Find where the given text appears and provide that cell's center as [X, Y] coordinate. 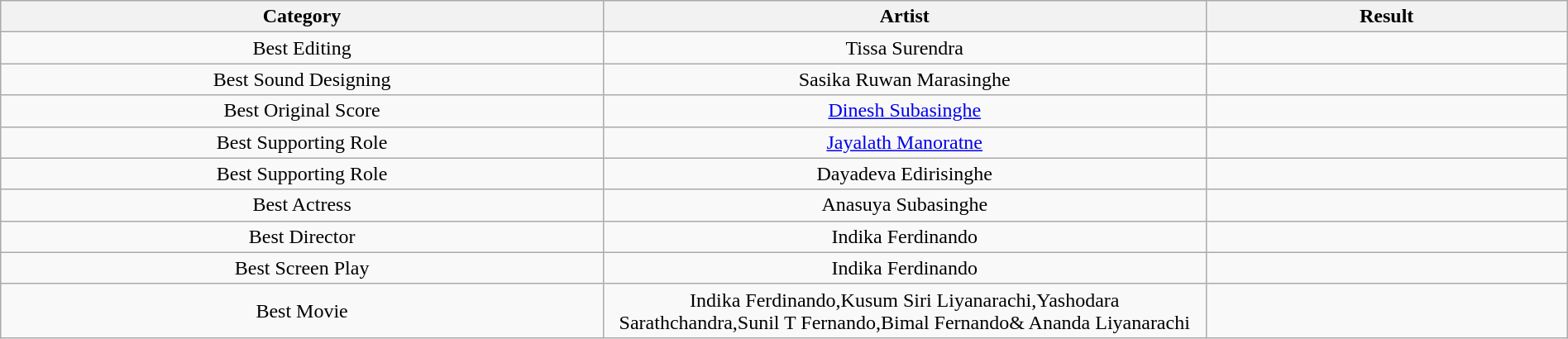
Indika Ferdinando,Kusum Siri Liyanarachi,Yashodara Sarathchandra,Sunil T Fernando,Bimal Fernando& Ananda Liyanarachi [905, 311]
Jayalath Manoratne [905, 142]
Best Actress [303, 205]
Artist [905, 17]
Best Movie [303, 311]
Sasika Ruwan Marasinghe [905, 79]
Category [303, 17]
Dayadeva Edirisinghe [905, 174]
Best Editing [303, 48]
Anasuya Subasinghe [905, 205]
Best Sound Designing [303, 79]
Result [1386, 17]
Dinesh Subasinghe [905, 111]
Best Director [303, 236]
Best Original Score [303, 111]
Best Screen Play [303, 268]
Tissa Surendra [905, 48]
